Pinpoint the cell where the given text exists, returning its (X, Y) midpoint coordinate. 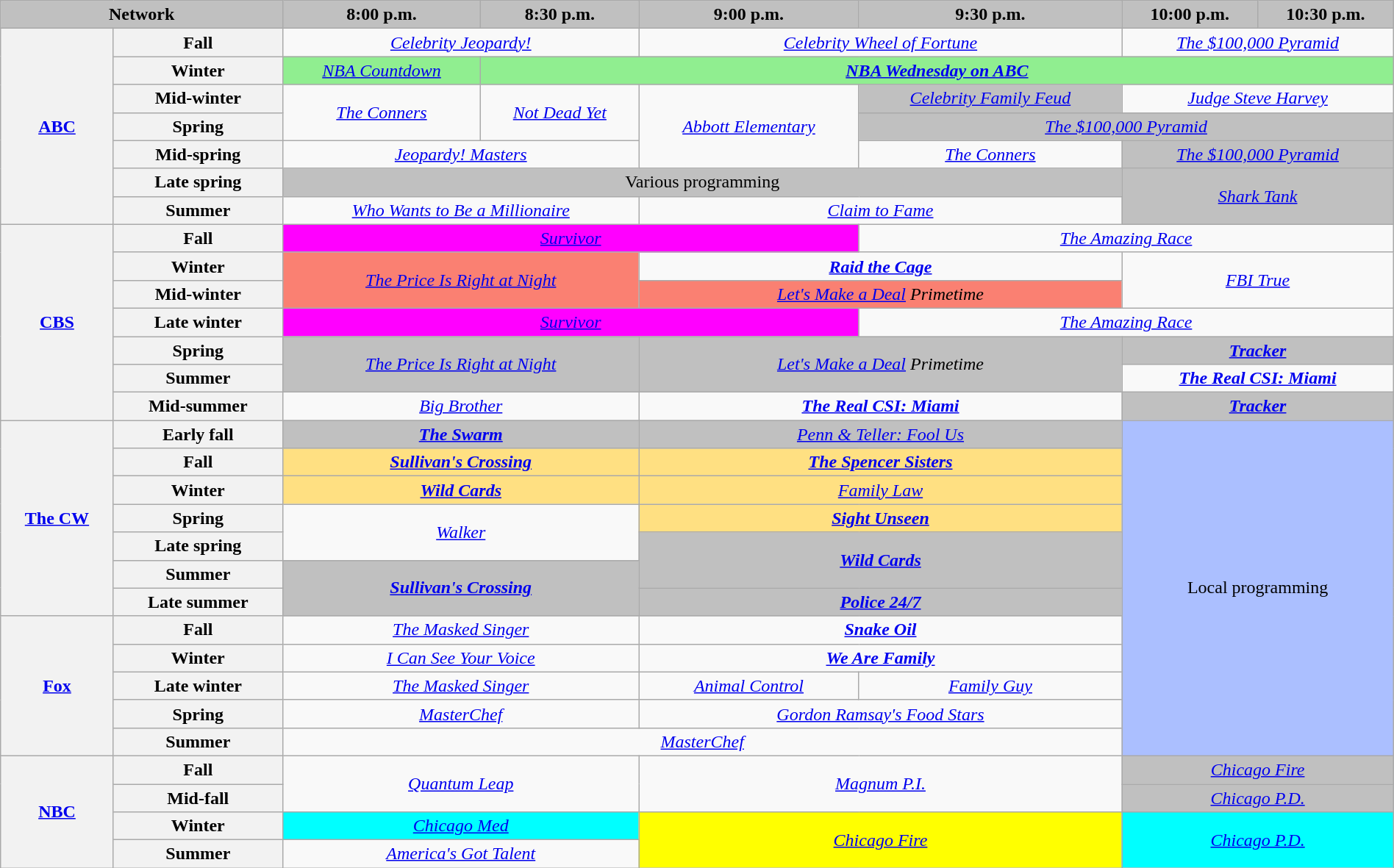
Network (142, 15)
10:30 p.m. (1326, 15)
Chicago Med (460, 826)
NBA Wednesday on ABC (937, 71)
Raid the Cage (881, 266)
Shark Tank (1257, 196)
Mid-fall (198, 797)
Celebrity Family Feud (990, 98)
Family Law (881, 490)
Sight Unseen (881, 518)
Walker (460, 532)
9:30 p.m. (990, 15)
9:00 p.m. (748, 15)
Judge Steve Harvey (1257, 98)
Police 24/7 (881, 602)
Family Guy (990, 686)
Mid-spring (198, 154)
America's Got Talent (460, 854)
FBI True (1257, 280)
Fox (57, 686)
Gordon Ramsay's Food Stars (881, 714)
Various programming (702, 182)
Jeopardy! Masters (460, 154)
10:00 p.m. (1190, 15)
I Can See Your Voice (460, 658)
Mid-summer (198, 406)
The CW (57, 518)
Late summer (198, 602)
8:00 p.m. (381, 15)
Celebrity Jeopardy! (460, 43)
8:30 p.m. (560, 15)
Celebrity Wheel of Fortune (881, 43)
CBS (57, 322)
Penn & Teller: Fool Us (881, 434)
The Swarm (460, 434)
Quantum Leap (460, 783)
We Are Family (881, 658)
Local programming (1257, 588)
Snake Oil (881, 630)
Magnum P.I. (881, 783)
Abbott Elementary (748, 126)
Early fall (198, 434)
ABC (57, 126)
NBC (57, 811)
Big Brother (460, 406)
The Spencer Sisters (881, 462)
Claim to Fame (881, 210)
Who Wants to Be a Millionaire (460, 210)
Not Dead Yet (560, 112)
NBA Countdown (381, 71)
Animal Control (748, 686)
